Pinpoint the cell where the given text exists, returning its (x, y) midpoint coordinate. 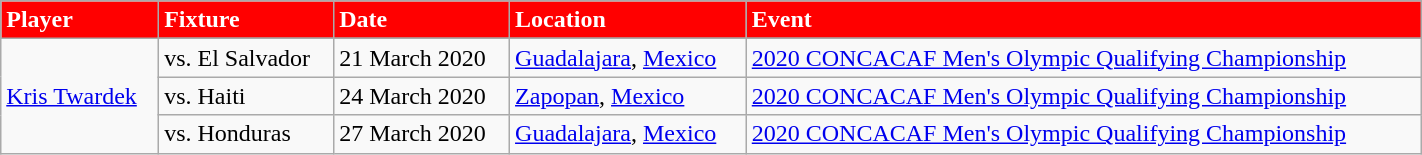
Event (1084, 20)
Player (80, 20)
vs. Haiti (246, 96)
vs. Honduras (246, 134)
27 March 2020 (422, 134)
Fixture (246, 20)
vs. El Salvador (246, 58)
Kris Twardek (80, 96)
21 March 2020 (422, 58)
Zapopan, Mexico (628, 96)
Location (628, 20)
24 March 2020 (422, 96)
Date (422, 20)
